Output the (x, y) coordinate of the center of the cell containing the given text.  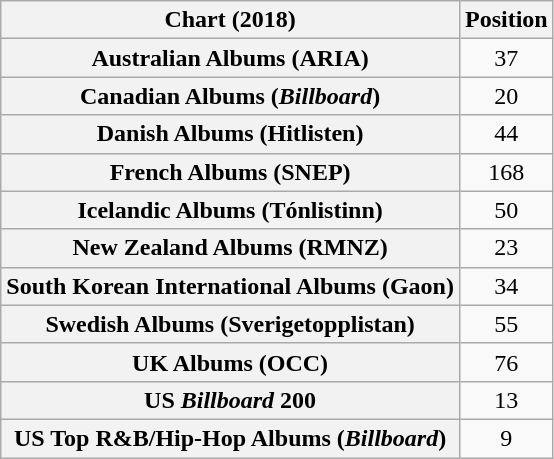
UK Albums (OCC) (230, 362)
US Top R&B/Hip-Hop Albums (Billboard) (230, 438)
Chart (2018) (230, 20)
Australian Albums (ARIA) (230, 58)
Danish Albums (Hitlisten) (230, 134)
37 (506, 58)
French Albums (SNEP) (230, 172)
76 (506, 362)
Icelandic Albums (Tónlistinn) (230, 210)
US Billboard 200 (230, 400)
13 (506, 400)
23 (506, 248)
Canadian Albums (Billboard) (230, 96)
Position (506, 20)
New Zealand Albums (RMNZ) (230, 248)
Swedish Albums (Sverigetopplistan) (230, 324)
9 (506, 438)
50 (506, 210)
34 (506, 286)
20 (506, 96)
168 (506, 172)
South Korean International Albums (Gaon) (230, 286)
55 (506, 324)
44 (506, 134)
